For the text-containing cell, return its midpoint in [X, Y] coordinate format. 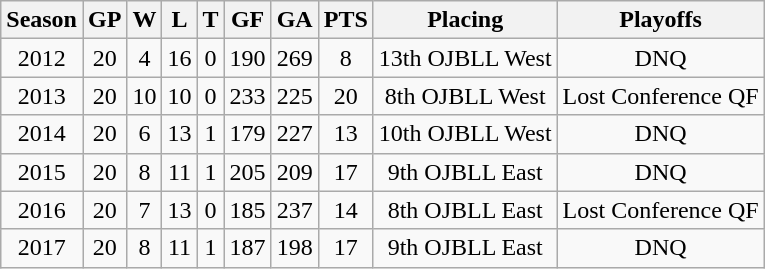
2014 [42, 134]
L [180, 20]
8th OJBLL West [465, 96]
2015 [42, 172]
GP [104, 20]
PTS [346, 20]
GF [248, 20]
2012 [42, 58]
13th OJBLL West [465, 58]
Placing [465, 20]
Season [42, 20]
7 [144, 210]
W [144, 20]
4 [144, 58]
205 [248, 172]
233 [248, 96]
225 [294, 96]
2017 [42, 248]
GA [294, 20]
198 [294, 248]
16 [180, 58]
T [210, 20]
227 [294, 134]
2016 [42, 210]
Playoffs [660, 20]
269 [294, 58]
190 [248, 58]
187 [248, 248]
179 [248, 134]
8th OJBLL East [465, 210]
237 [294, 210]
6 [144, 134]
2013 [42, 96]
185 [248, 210]
209 [294, 172]
14 [346, 210]
10th OJBLL West [465, 134]
